Return (x, y) of the center of cell containing provided text 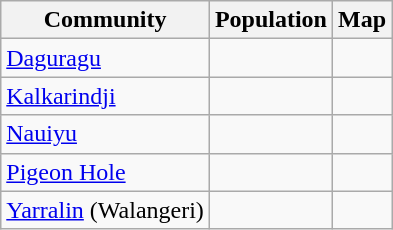
Pigeon Hole (106, 172)
Nauiyu (106, 134)
Kalkarindji (106, 96)
Yarralin (Walangeri) (106, 210)
Population (270, 20)
Community (106, 20)
Daguragu (106, 58)
Map (362, 20)
